Detect which cell encompasses the target text, then output its [x, y] center coordinate. 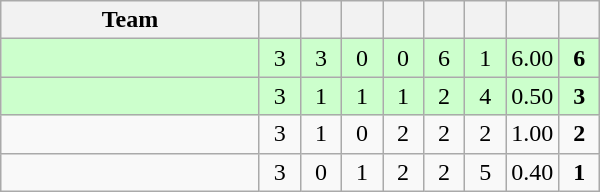
5 [486, 172]
0.50 [532, 96]
Team [130, 20]
1.00 [532, 134]
4 [486, 96]
0.40 [532, 172]
6.00 [532, 58]
